Return the (x, y) coordinate for the center point of the cell that contains the specified text.  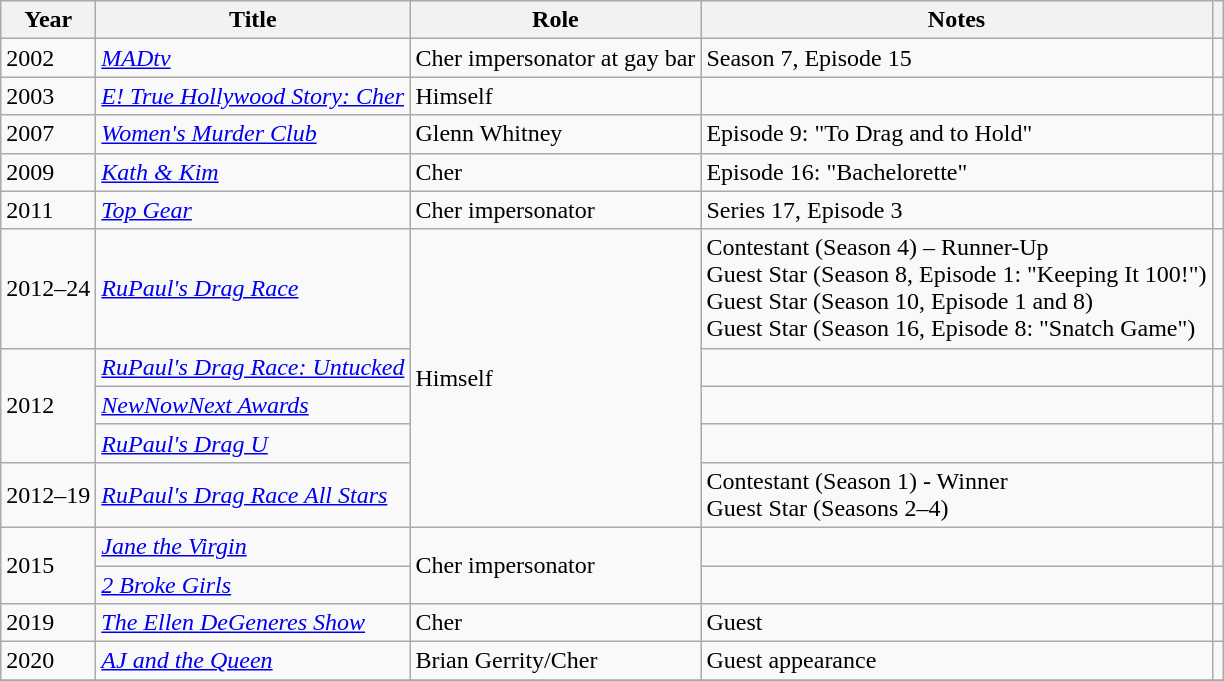
Top Gear (253, 210)
RuPaul's Drag U (253, 443)
Episode 16: "Bachelorette" (956, 172)
RuPaul's Drag Race: Untucked (253, 367)
2011 (48, 210)
Series 17, Episode 3 (956, 210)
RuPaul's Drag Race All Stars (253, 494)
Women's Murder Club (253, 134)
2015 (48, 565)
2020 (48, 661)
The Ellen DeGeneres Show (253, 623)
2012–19 (48, 494)
2019 (48, 623)
Season 7, Episode 15 (956, 58)
AJ and the Queen (253, 661)
Contestant (Season 1) - WinnerGuest Star (Seasons 2–4) (956, 494)
2003 (48, 96)
NewNowNext Awards (253, 405)
2 Broke Girls (253, 585)
MADtv (253, 58)
Guest (956, 623)
2012 (48, 405)
Glenn Whitney (556, 134)
2002 (48, 58)
Cher impersonator at gay bar (556, 58)
Role (556, 20)
Brian Gerrity/Cher (556, 661)
Guest appearance (956, 661)
Notes (956, 20)
Title (253, 20)
E! True Hollywood Story: Cher (253, 96)
Episode 9: "To Drag and to Hold" (956, 134)
2007 (48, 134)
Year (48, 20)
2012–24 (48, 288)
Jane the Virgin (253, 546)
2009 (48, 172)
Kath & Kim (253, 172)
RuPaul's Drag Race (253, 288)
